Pinpoint the cell where the given text exists, returning its [X, Y] midpoint coordinate. 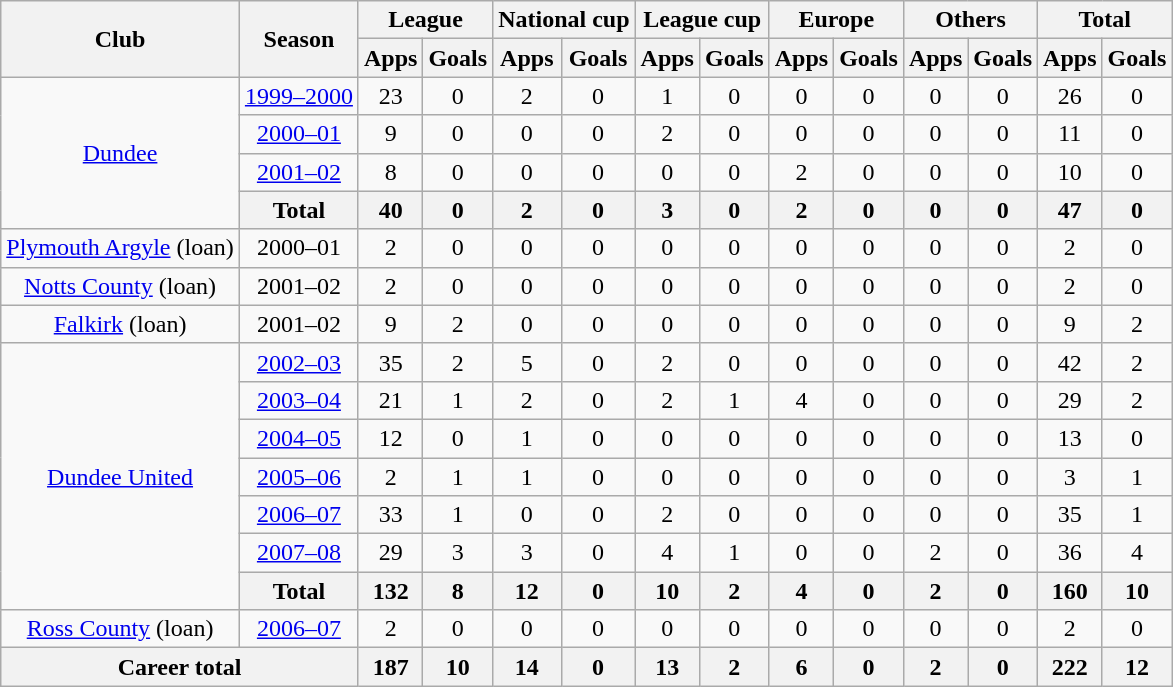
187 [390, 667]
League [425, 20]
47 [1070, 210]
222 [1070, 667]
Plymouth Argyle (loan) [120, 248]
132 [390, 591]
Dundee [120, 153]
6 [801, 667]
2002–03 [298, 362]
36 [1070, 553]
2005–06 [298, 477]
40 [390, 210]
Career total [180, 667]
Notts County (loan) [120, 286]
Others [970, 20]
2003–04 [298, 400]
26 [1070, 96]
Dundee United [120, 476]
42 [1070, 362]
23 [390, 96]
2007–08 [298, 553]
5 [527, 362]
33 [390, 515]
Club [120, 39]
Season [298, 39]
160 [1070, 591]
1999–2000 [298, 96]
Ross County (loan) [120, 629]
21 [390, 400]
League cup [702, 20]
National cup [564, 20]
11 [1070, 134]
Falkirk (loan) [120, 324]
Europe [836, 20]
14 [527, 667]
2004–05 [298, 438]
